Locate the cell with the specified text and output its (X, Y) center coordinate. 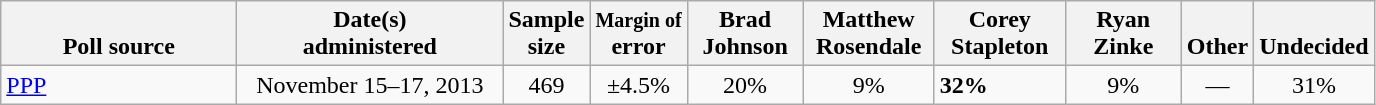
32% (1000, 85)
Other (1217, 34)
MatthewRosendale (868, 34)
Undecided (1314, 34)
±4.5% (638, 85)
RyanZinke (1123, 34)
469 (546, 85)
BradJohnson (745, 34)
Date(s)administered (370, 34)
Margin oferror (638, 34)
PPP (119, 85)
November 15–17, 2013 (370, 85)
— (1217, 85)
CoreyStapleton (1000, 34)
20% (745, 85)
Poll source (119, 34)
Samplesize (546, 34)
31% (1314, 85)
